Return (X, Y) of the center of cell containing provided text 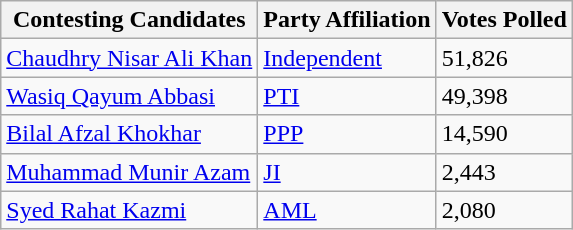
Party Affiliation (347, 20)
JI (347, 172)
Syed Rahat Kazmi (130, 210)
AML (347, 210)
Contesting Candidates (130, 20)
2,080 (504, 210)
49,398 (504, 96)
Bilal Afzal Khokhar (130, 134)
14,590 (504, 134)
Votes Polled (504, 20)
PPP (347, 134)
Muhammad Munir Azam (130, 172)
PTI (347, 96)
Chaudhry Nisar Ali Khan (130, 58)
Independent (347, 58)
Wasiq Qayum Abbasi (130, 96)
51,826 (504, 58)
2,443 (504, 172)
